Pinpoint the cell where the given text exists, returning its [x, y] midpoint coordinate. 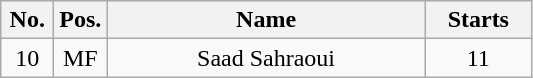
No. [28, 20]
MF [80, 58]
Starts [478, 20]
Saad Sahraoui [266, 58]
10 [28, 58]
11 [478, 58]
Pos. [80, 20]
Name [266, 20]
